Locate the cell with the specified text and output its [x, y] center coordinate. 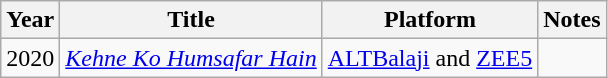
Year [30, 20]
2020 [30, 58]
Platform [430, 20]
Notes [572, 20]
Title [191, 20]
ALTBalaji and ZEE5 [430, 58]
Kehne Ko Humsafar Hain [191, 58]
